Return (X, Y) of the center of cell containing provided text 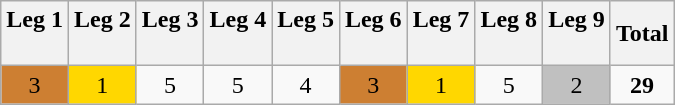
Leg 7 (441, 34)
Leg 5 (306, 34)
Leg 2 (102, 34)
29 (642, 85)
4 (306, 85)
Total (642, 34)
Leg 3 (170, 34)
2 (577, 85)
Leg 4 (238, 34)
Leg 6 (373, 34)
Leg 1 (35, 34)
Leg 8 (509, 34)
Leg 9 (577, 34)
